Extract the (x, y) coordinate from the center of the cell holding the provided text.  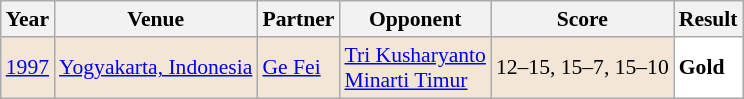
Tri Kusharyanto Minarti Timur (414, 68)
Opponent (414, 19)
12–15, 15–7, 15–10 (582, 68)
Gold (708, 68)
1997 (28, 68)
Yogyakarta, Indonesia (156, 68)
Ge Fei (298, 68)
Partner (298, 19)
Score (582, 19)
Result (708, 19)
Venue (156, 19)
Year (28, 19)
